Detect which cell encompasses the target text, then output its [x, y] center coordinate. 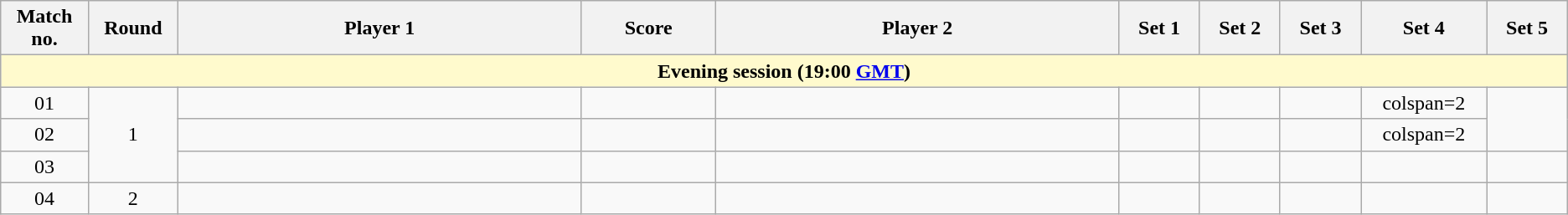
01 [45, 103]
2 [132, 198]
Player 1 [379, 28]
02 [45, 135]
1 [132, 135]
Player 2 [916, 28]
Set 2 [1240, 28]
Evening session (19:00 GMT) [784, 71]
Round [132, 28]
Set 1 [1159, 28]
04 [45, 198]
Set 3 [1320, 28]
Score [648, 28]
Match no. [45, 28]
Set 5 [1527, 28]
Set 4 [1424, 28]
03 [45, 166]
